Return the [x, y] coordinate for the center point of the cell that contains the specified text.  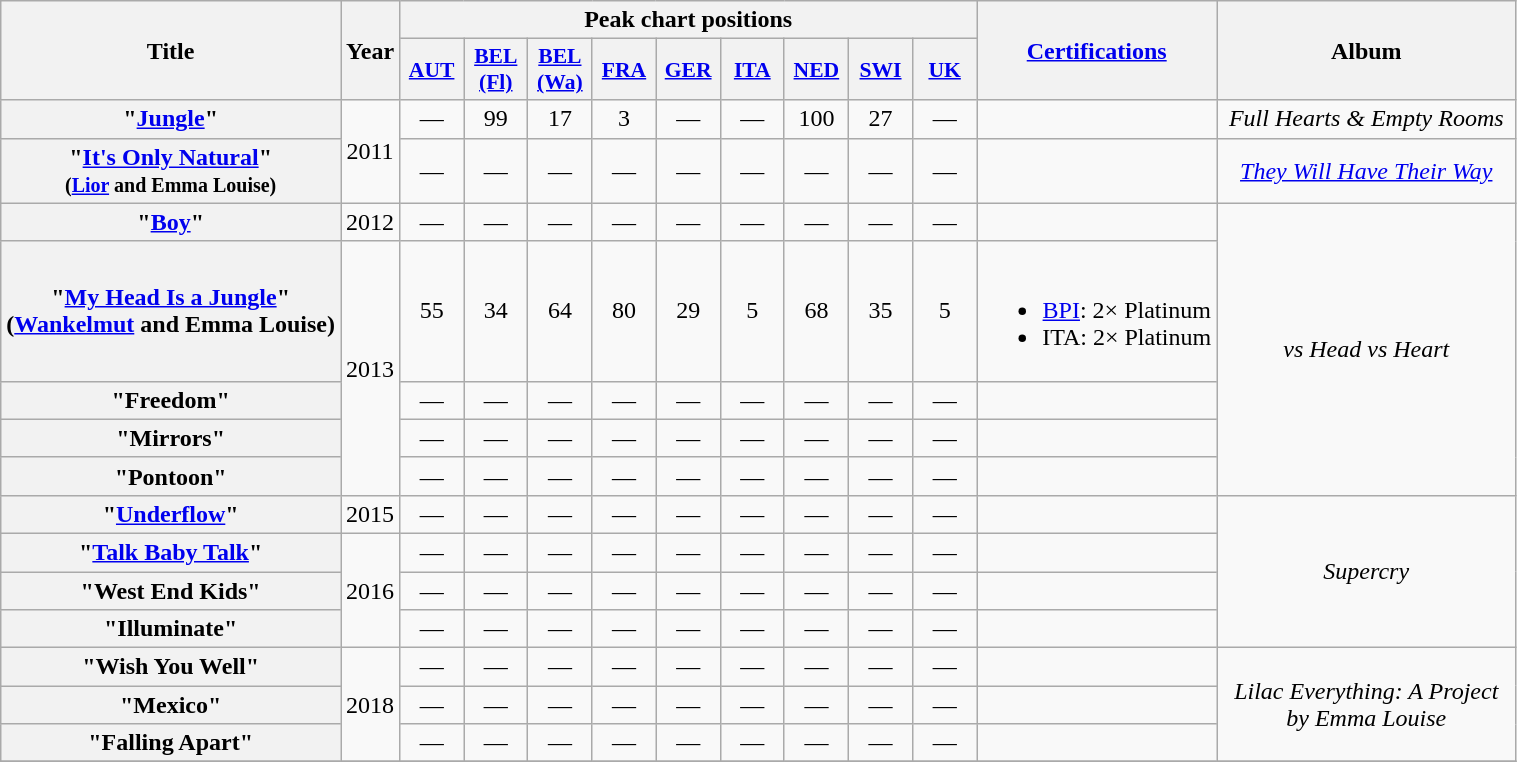
34 [496, 311]
"Mirrors" [171, 438]
BPI: 2× PlatinumITA: 2× Platinum [1097, 311]
"My Head Is a Jungle"(Wankelmut and Emma Louise) [171, 311]
2018 [370, 705]
Supercry [1366, 571]
BEL (Fl) [496, 70]
2011 [370, 152]
27 [880, 119]
FRA [624, 70]
17 [560, 119]
2016 [370, 590]
2013 [370, 368]
SWI [880, 70]
"Talk Baby Talk" [171, 552]
"It's Only Natural"(Lior and Emma Louise) [171, 170]
68 [816, 311]
35 [880, 311]
BEL (Wa) [560, 70]
Full Hearts & Empty Rooms [1366, 119]
GER [688, 70]
"Wish You Well" [171, 667]
Lilac Everything: A Project by Emma Louise [1366, 705]
99 [496, 119]
Certifications [1097, 50]
AUT [432, 70]
2012 [370, 222]
29 [688, 311]
2015 [370, 514]
UK [945, 70]
80 [624, 311]
"Boy" [171, 222]
55 [432, 311]
64 [560, 311]
"Falling Apart" [171, 743]
"Freedom" [171, 400]
NED [816, 70]
Peak chart positions [688, 20]
They Will Have Their Way [1366, 170]
"Pontoon" [171, 476]
"Underflow" [171, 514]
"Jungle" [171, 119]
vs Head vs Heart [1366, 349]
Year [370, 50]
"Illuminate" [171, 629]
Title [171, 50]
100 [816, 119]
ITA [752, 70]
3 [624, 119]
Album [1366, 50]
"Mexico" [171, 705]
"West End Kids" [171, 591]
